Return the (X, Y) coordinate for the center point of the cell that contains the specified text.  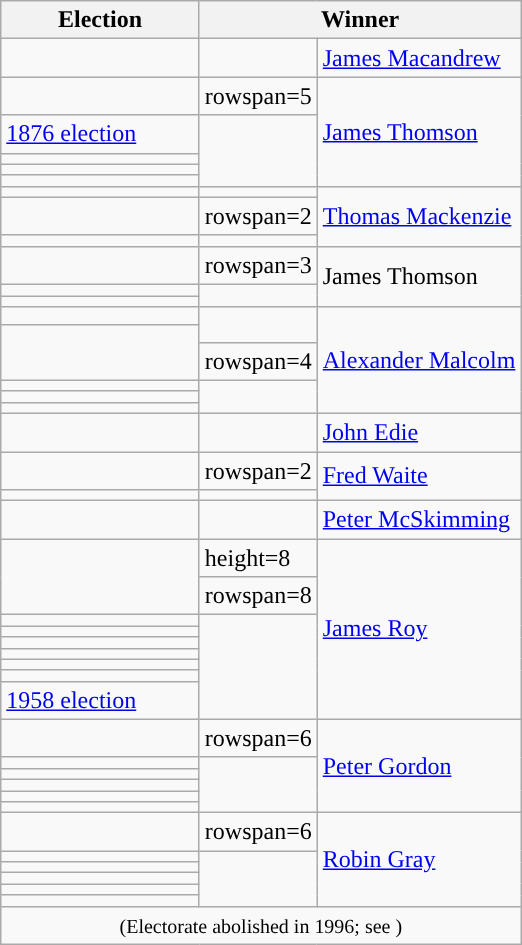
rowspan=3 (258, 265)
Winner (360, 20)
Robin Gray (419, 860)
height=8 (258, 558)
Fred Waite (419, 476)
John Edie (419, 432)
Peter McSkimming (419, 520)
James Macandrew (419, 58)
1958 election (100, 700)
(Electorate abolished in 1996; see ) (261, 925)
Thomas Mackenzie (419, 216)
James Roy (419, 630)
rowspan=4 (258, 361)
Alexander Malcolm (419, 360)
rowspan=8 (258, 596)
Election (100, 20)
1876 election (100, 134)
Peter Gordon (419, 766)
rowspan=5 (258, 96)
